Return the [x, y] coordinate for the center point of the cell that contains the specified text.  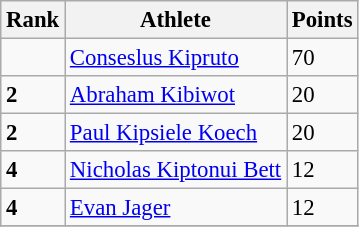
Athlete [176, 20]
Evan Jager [176, 208]
Paul Kipsiele Koech [176, 133]
Nicholas Kiptonui Bett [176, 170]
70 [322, 58]
Points [322, 20]
Abraham Kibiwot [176, 95]
Rank [33, 20]
Conseslus Kipruto [176, 58]
